Capture the cell that displays the provided text and extract its [X, Y] central coordinate. 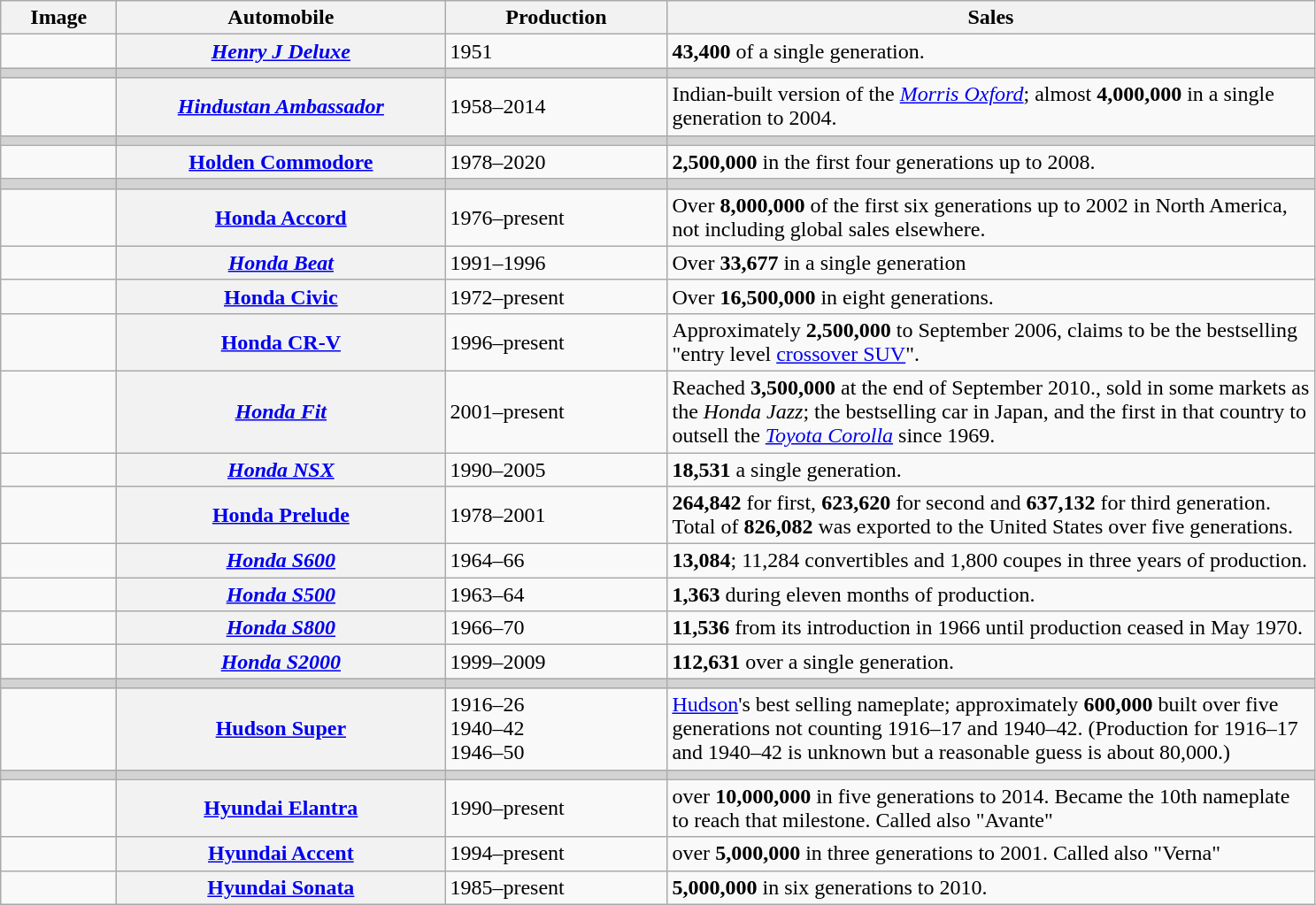
1996–present [556, 341]
Approximately 2,500,000 to September 2006, claims to be the bestselling "entry level crossover SUV". [991, 341]
Honda Civic [281, 296]
Honda Prelude [281, 515]
1972–present [556, 296]
Henry J Deluxe [281, 51]
Honda S500 [281, 594]
Hindustan Ambassador [281, 106]
43,400 of a single generation. [991, 51]
Hyundai Sonata [281, 887]
Honda S2000 [281, 662]
1964–66 [556, 561]
over 5,000,000 in three generations to 2001. Called also "Verna" [991, 854]
112,631 over a single generation. [991, 662]
Automobile [281, 18]
Honda Fit [281, 411]
Honda Beat [281, 263]
1,363 during eleven months of production. [991, 594]
Honda S800 [281, 628]
1958–2014 [556, 106]
1991–1996 [556, 263]
Over 33,677 in a single generation [991, 263]
Image [58, 18]
Holden Commodore [281, 162]
Honda Accord [281, 218]
13,084; 11,284 convertibles and 1,800 coupes in three years of production. [991, 561]
1963–64 [556, 594]
over 10,000,000 in five generations to 2014. Became the 10th nameplate to reach that milestone. Called also "Avante" [991, 809]
Over 16,500,000 in eight generations. [991, 296]
1990–present [556, 809]
1951 [556, 51]
1985–present [556, 887]
1994–present [556, 854]
Sales [991, 18]
Hyundai Elantra [281, 809]
1966–70 [556, 628]
Hyundai Accent [281, 854]
Indian-built version of the Morris Oxford; almost 4,000,000 in a single generation to 2004. [991, 106]
264,842 for first, 623,620 for second and 637,132 for third generation. Total of 826,082 was exported to the United States over five generations. [991, 515]
1916–261940–421946–50 [556, 729]
1978–2001 [556, 515]
Production [556, 18]
1990–2005 [556, 470]
Honda S600 [281, 561]
Hudson Super [281, 729]
11,536 from its introduction in 1966 until production ceased in May 1970. [991, 628]
2001–present [556, 411]
1978–2020 [556, 162]
1999–2009 [556, 662]
1976–present [556, 218]
Honda CR-V [281, 341]
18,531 a single generation. [991, 470]
Over 8,000,000 of the first six generations up to 2002 in North America, not including global sales elsewhere. [991, 218]
2,500,000 in the first four generations up to 2008. [991, 162]
5,000,000 in six generations to 2010. [991, 887]
Honda NSX [281, 470]
